Determine the [X, Y] coordinate at the center of the cell enclosing the given text.  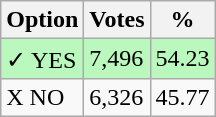
54.23 [182, 59]
✓ YES [42, 59]
% [182, 20]
Option [42, 20]
45.77 [182, 97]
7,496 [117, 59]
Votes [117, 20]
X NO [42, 97]
6,326 [117, 97]
